Scan for the cell matching the given text and deliver its [x, y] coordinate at center. 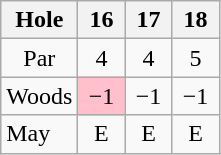
17 [148, 20]
18 [196, 20]
Par [40, 58]
16 [102, 20]
May [40, 134]
Hole [40, 20]
Woods [40, 96]
5 [196, 58]
